Find where the given text appears and provide that cell's center as (X, Y) coordinate. 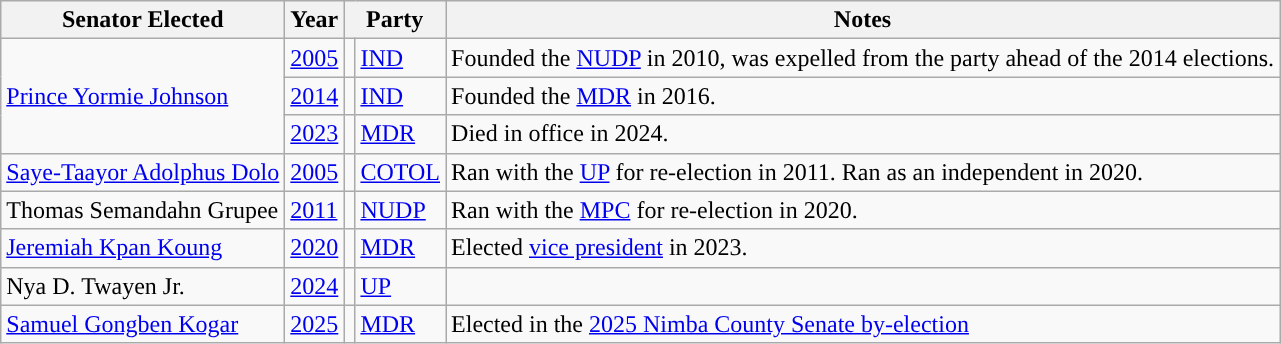
2025 (314, 324)
Jeremiah Kpan Koung (143, 248)
UP (400, 286)
2023 (314, 134)
Elected vice president in 2023. (863, 248)
Ran with the UP for re-election in 2011. Ran as an independent in 2020. (863, 172)
Died in office in 2024. (863, 134)
Notes (863, 20)
Thomas Semandahn Grupee (143, 210)
Senator Elected (143, 20)
2011 (314, 210)
Founded the NUDP in 2010, was expelled from the party ahead of the 2014 elections. (863, 58)
2014 (314, 96)
NUDP (400, 210)
Founded the MDR in 2016. (863, 96)
Prince Yormie Johnson (143, 96)
Saye-Taayor Adolphus Dolo (143, 172)
Year (314, 20)
Party (395, 20)
Nya D. Twayen Jr. (143, 286)
Samuel Gongben Kogar (143, 324)
Elected in the 2025 Nimba County Senate by-election (863, 324)
2020 (314, 248)
Ran with the MPC for re-election in 2020. (863, 210)
2024 (314, 286)
COTOL (400, 172)
